For the text-containing cell, return its midpoint in [X, Y] coordinate format. 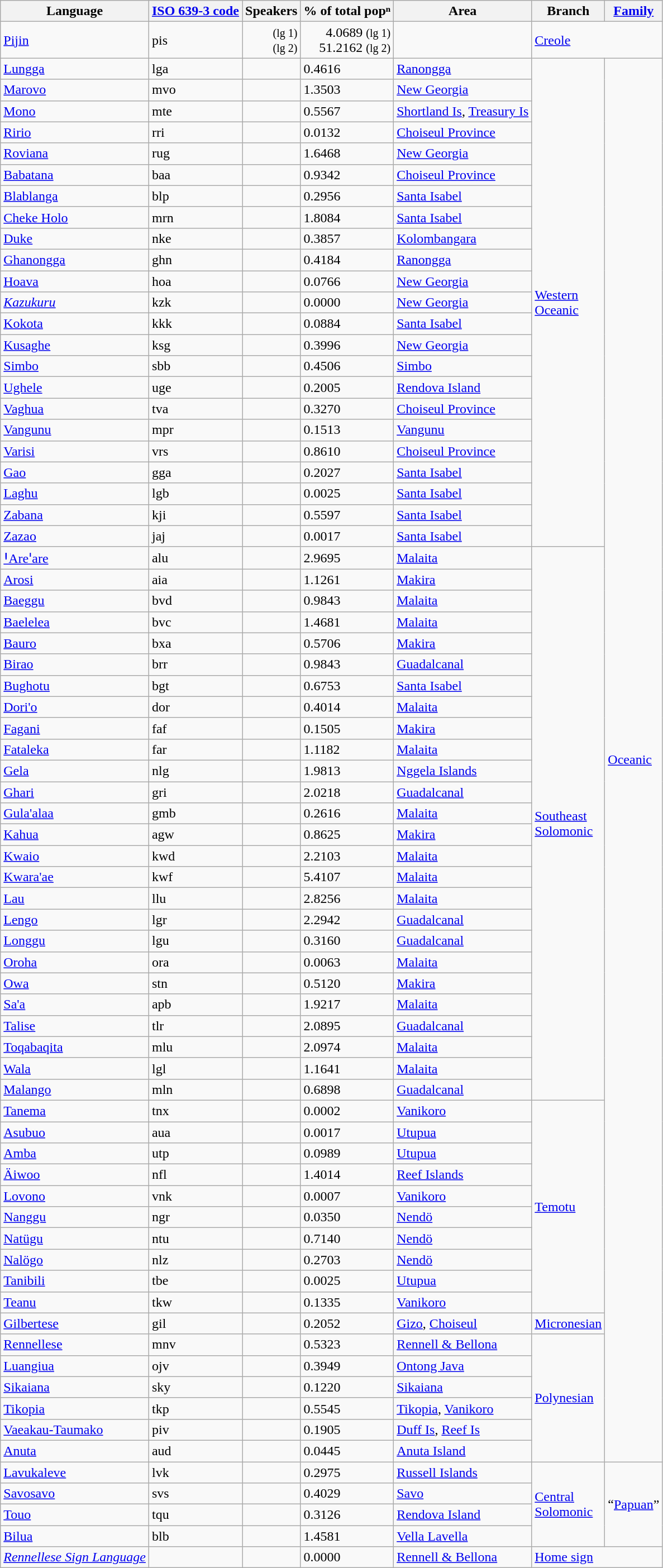
mvo [195, 90]
Dori'o [75, 707]
hoa [195, 281]
Wala [75, 1068]
Hoava [75, 281]
Ghari [75, 792]
0.7140 [347, 1239]
nlg [195, 771]
Roviana [75, 154]
Babatana [75, 175]
1.4681 [347, 622]
rug [195, 154]
Owa [75, 983]
Gizo, Choiseul [462, 1323]
Micronesian [569, 1323]
SoutheastSolomonic [569, 823]
0.0132 [347, 132]
brr [195, 665]
kwd [195, 856]
0.0350 [347, 1217]
sky [195, 1387]
0.8610 [347, 451]
Nalögo [75, 1260]
0.2027 [347, 472]
Lau [75, 898]
2.0218 [347, 792]
Mono [75, 111]
0.5567 [347, 111]
Vella Lavella [462, 1536]
Duff Is, Reef Is [462, 1430]
0.2052 [347, 1323]
Luangiua [75, 1366]
Äiwoo [75, 1175]
Gao [75, 472]
Toqabaqita [75, 1047]
Vaghua [75, 409]
bvd [195, 601]
0.5597 [347, 515]
Touo [75, 1515]
Longgu [75, 941]
Ghanongga [75, 260]
piv [195, 1430]
0.1335 [347, 1302]
stn [195, 983]
Gilbertese [75, 1323]
Language [75, 11]
gil [195, 1323]
nfl [195, 1175]
Sa'a [75, 1005]
kwf [195, 877]
aia [195, 580]
vnk [195, 1196]
Oceanic [633, 760]
tnx [195, 1111]
Teanu [75, 1302]
ora [195, 962]
Ughele [75, 388]
0.0445 [347, 1451]
0.3857 [347, 238]
WesternOceanic [569, 303]
Malango [75, 1089]
0.4184 [347, 260]
0.2703 [347, 1260]
Savo [462, 1494]
0.1505 [347, 728]
bxa [195, 643]
Kokota [75, 324]
Anuta Island [462, 1451]
kkk [195, 324]
lgl [195, 1068]
tqu [195, 1515]
ojv [195, 1366]
mln [195, 1089]
Kolombangara [462, 238]
agw [195, 835]
baa [195, 175]
Speakers [271, 11]
0.5120 [347, 983]
ngr [195, 1217]
Talise [75, 1026]
0.6898 [347, 1089]
0.5706 [347, 643]
Shortland Is, Treasury Is [462, 111]
Family [633, 11]
gmb [195, 814]
4.0689 (lg 1)51.2162 (lg 2) [347, 40]
Baelelea [75, 622]
0.2005 [347, 388]
0.0007 [347, 1196]
Gula'alaa [75, 814]
sbb [195, 366]
Lungga [75, 69]
tva [195, 409]
Ontong Java [462, 1366]
0.3126 [347, 1515]
0.0002 [347, 1111]
apb [195, 1005]
mpr [195, 430]
0.1905 [347, 1430]
nke [195, 238]
CentralSolomonic [569, 1504]
ꞋAreꞌare [75, 558]
0.3160 [347, 941]
ntu [195, 1239]
Kazukuru [75, 303]
0.3996 [347, 345]
0.2975 [347, 1473]
1.1261 [347, 580]
tbe [195, 1281]
0.1220 [347, 1387]
Lengo [75, 920]
ghn [195, 260]
0.5323 [347, 1345]
lga [195, 69]
Polynesian [569, 1398]
Gela [75, 771]
gri [195, 792]
0.4029 [347, 1494]
Baeggu [75, 601]
dor [195, 707]
nlz [195, 1260]
Kusaghe [75, 345]
2.0974 [347, 1047]
svs [195, 1494]
“Papuan” [633, 1504]
Tanema [75, 1111]
llu [195, 898]
Home sign [597, 1557]
Arosi [75, 580]
0.4506 [347, 366]
0.8625 [347, 835]
0.2956 [347, 196]
Zabana [75, 515]
% of total popⁿ [347, 11]
blp [195, 196]
Amba [75, 1154]
Laghu [75, 494]
Birao [75, 665]
Fagani [75, 728]
Reef Islands [462, 1175]
Tikopia, Vanikoro [462, 1408]
Bilua [75, 1536]
0.6753 [347, 686]
Branch [569, 11]
1.1641 [347, 1068]
Vaeakau-Taumako [75, 1430]
Rennellese Sign Language [75, 1557]
far [195, 749]
aud [195, 1451]
Creole [597, 40]
mrn [195, 217]
ksg [195, 345]
ISO 639-3 code [195, 11]
Area [462, 11]
Kwara'ae [75, 877]
bgt [195, 686]
vrs [195, 451]
tkw [195, 1302]
2.2103 [347, 856]
1.1182 [347, 749]
Kwaio [75, 856]
utp [195, 1154]
Lavukaleve [75, 1473]
Rennellese [75, 1345]
aua [195, 1132]
mlu [195, 1047]
0.3949 [347, 1366]
kzk [195, 303]
1.6468 [347, 154]
Ririo [75, 132]
Bauro [75, 643]
Marovo [75, 90]
1.9813 [347, 771]
0.0884 [347, 324]
Asubuo [75, 1132]
lgb [195, 494]
(lg 1) (lg 2) [271, 40]
1.9217 [347, 1005]
Lovono [75, 1196]
lgr [195, 920]
1.4014 [347, 1175]
blb [195, 1536]
Tanibili [75, 1281]
lvk [195, 1473]
5.4107 [347, 877]
Zazao [75, 536]
2.8256 [347, 898]
alu [195, 558]
Bughotu [75, 686]
1.3503 [347, 90]
Russell Islands [462, 1473]
Varisi [75, 451]
Pijin [75, 40]
gga [195, 472]
tkp [195, 1408]
faf [195, 728]
0.2616 [347, 814]
Natügu [75, 1239]
Savosavo [75, 1494]
0.5545 [347, 1408]
mte [195, 111]
1.8084 [347, 217]
0.0063 [347, 962]
Cheke Holo [75, 217]
lgu [195, 941]
jaj [195, 536]
Nggela Islands [462, 771]
2.9695 [347, 558]
bvc [195, 622]
0.0989 [347, 1154]
2.2942 [347, 920]
0.1513 [347, 430]
0.4616 [347, 69]
1.4581 [347, 1536]
mnv [195, 1345]
rri [195, 132]
2.0895 [347, 1026]
Kahua [75, 835]
Nanggu [75, 1217]
Temotu [569, 1206]
0.9342 [347, 175]
uge [195, 388]
kji [195, 515]
Oroha [75, 962]
0.3270 [347, 409]
Fataleka [75, 749]
Tikopia [75, 1408]
Duke [75, 238]
0.4014 [347, 707]
Blablanga [75, 196]
Anuta [75, 1451]
0.0766 [347, 281]
pis [195, 40]
tlr [195, 1026]
